Pinpoint the cell where the given text exists, returning its (x, y) midpoint coordinate. 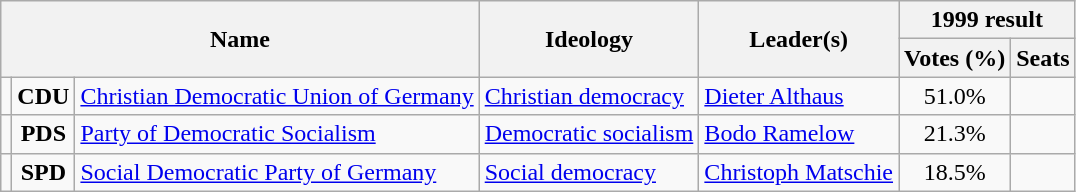
1999 result (988, 20)
Social Democratic Party of Germany (277, 172)
Votes (%) (955, 58)
21.3% (955, 134)
Christoph Matschie (799, 172)
Seats (1043, 58)
Ideology (589, 39)
SPD (44, 172)
Democratic socialism (589, 134)
Name (240, 39)
Dieter Althaus (799, 96)
Party of Democratic Socialism (277, 134)
Social democracy (589, 172)
51.0% (955, 96)
18.5% (955, 172)
Bodo Ramelow (799, 134)
Leader(s) (799, 39)
CDU (44, 96)
Christian democracy (589, 96)
PDS (44, 134)
Christian Democratic Union of Germany (277, 96)
